From the cell containing the given text, extract its center point as (X, Y) coordinate. 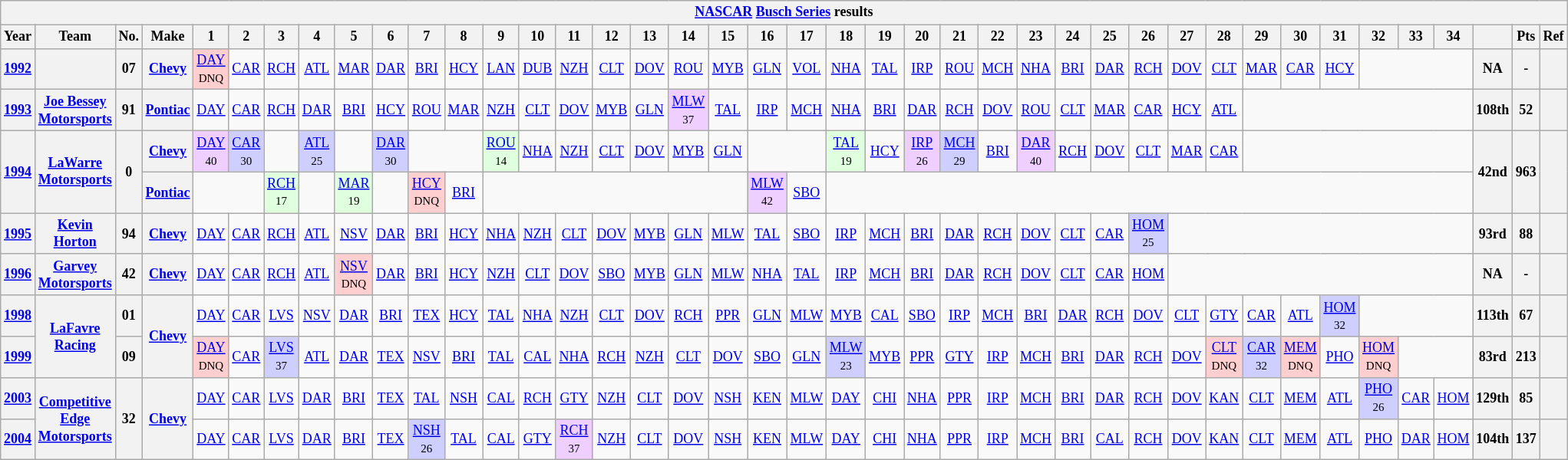
83rd (1493, 357)
22 (998, 37)
21 (959, 37)
CLTDNQ (1224, 357)
NSH26 (427, 439)
ATL25 (316, 151)
LVS37 (282, 357)
12 (612, 37)
2 (246, 37)
PHO26 (1378, 398)
91 (129, 110)
42nd (1493, 172)
VOL (806, 69)
DAR40 (1036, 151)
DAY40 (211, 151)
DUB (537, 69)
8 (464, 37)
HOM32 (1340, 316)
01 (129, 316)
RCH37 (574, 439)
Pts (1527, 37)
67 (1527, 316)
07 (129, 69)
LaFavre Racing (75, 336)
Team (75, 37)
24 (1073, 37)
09 (129, 357)
13 (650, 37)
NSVDNQ (354, 274)
1999 (18, 357)
0 (129, 172)
1996 (18, 274)
IRP26 (923, 151)
MEMDNQ (1300, 357)
25 (1110, 37)
9 (501, 37)
1992 (18, 69)
LaWarre Motorsports (75, 172)
1995 (18, 234)
Make (167, 37)
3 (282, 37)
ROU14 (501, 151)
1993 (18, 110)
16 (767, 37)
15 (728, 37)
RCH17 (282, 192)
19 (885, 37)
213 (1527, 357)
7 (427, 37)
29 (1262, 37)
14 (688, 37)
MAR19 (354, 192)
6 (391, 37)
MLW37 (688, 110)
31 (1340, 37)
137 (1527, 439)
MLW42 (767, 192)
94 (129, 234)
CAR30 (246, 151)
10 (537, 37)
113th (1493, 316)
11 (574, 37)
MCH29 (959, 151)
DAR30 (391, 151)
HOMDNQ (1378, 357)
LAN (501, 69)
963 (1527, 172)
No. (129, 37)
HOM25 (1148, 234)
52 (1527, 110)
26 (1148, 37)
93rd (1493, 234)
Garvey Motorsports (75, 274)
Joe Bessey Motorsports (75, 110)
2004 (18, 439)
CAR32 (1262, 357)
17 (806, 37)
88 (1527, 234)
2003 (18, 398)
104th (1493, 439)
MLW23 (846, 357)
HCYDNQ (427, 192)
27 (1187, 37)
85 (1527, 398)
18 (846, 37)
Kevin Horton (75, 234)
4 (316, 37)
1998 (18, 316)
30 (1300, 37)
23 (1036, 37)
1 (211, 37)
1994 (18, 172)
NASCAR Busch Series results (784, 12)
TAL19 (846, 151)
Competitive Edge Motorsports (75, 419)
34 (1454, 37)
5 (354, 37)
42 (129, 274)
129th (1493, 398)
108th (1493, 110)
20 (923, 37)
28 (1224, 37)
Year (18, 37)
33 (1415, 37)
Ref (1553, 37)
